Locate the cell with the specified text and output its [X, Y] center coordinate. 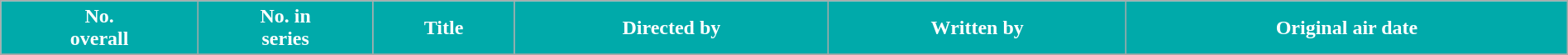
Directed by [672, 28]
Title [443, 28]
No. inseries [285, 28]
Written by [978, 28]
Original air date [1347, 28]
No. overall [99, 28]
